Find where the given text appears and provide that cell's center as (x, y) coordinate. 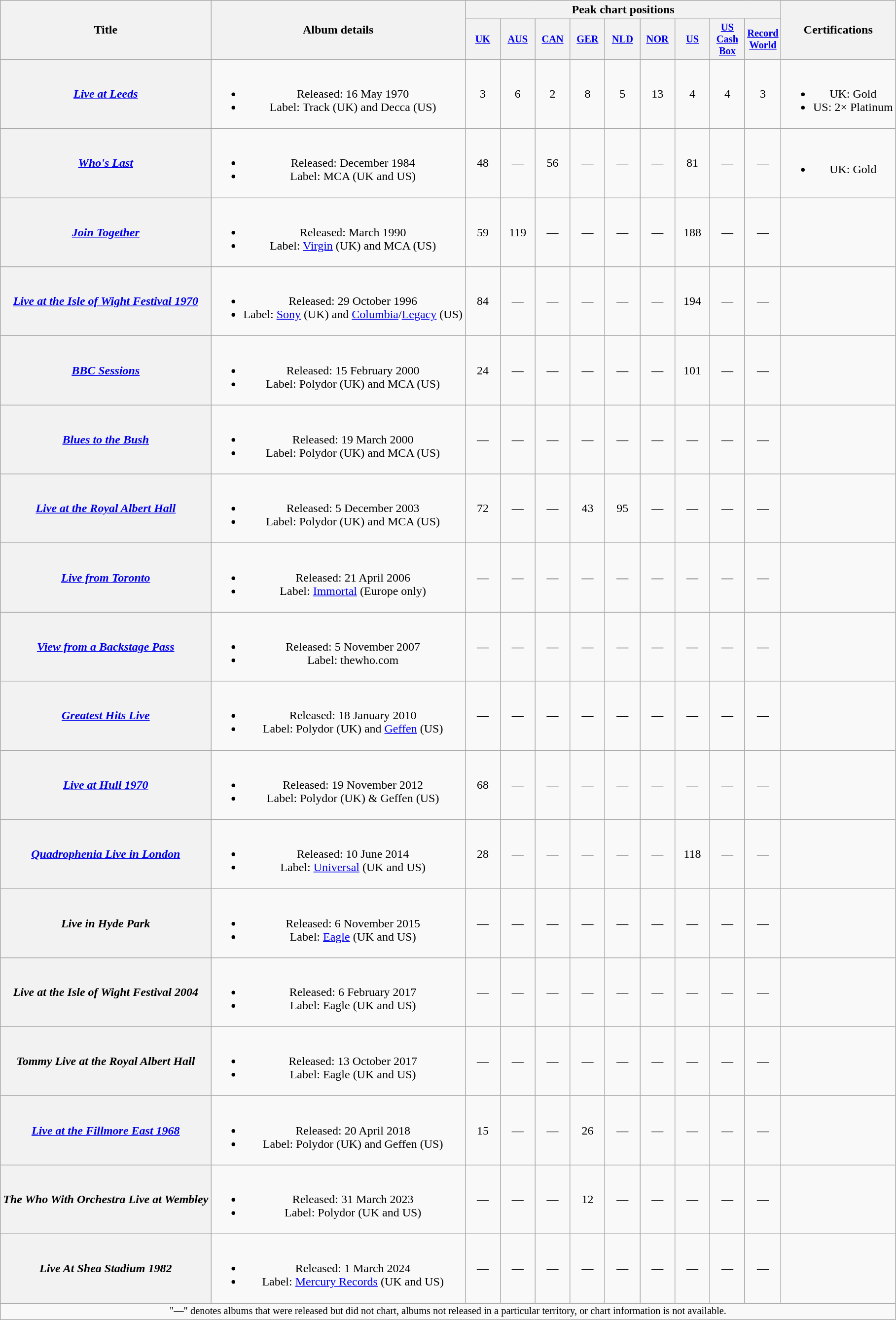
12 (588, 1199)
Album details (338, 30)
Released: 6 November 2015Label: Eagle (UK and US) (338, 923)
Released: 20 April 2018Label: Polydor (UK) and Geffen (US) (338, 1130)
Live At Shea Stadium 1982 (106, 1269)
Released: 29 October 1996Label: Sony (UK) and Columbia/Legacy (US) (338, 301)
43 (588, 509)
81 (692, 163)
15 (483, 1130)
NLD (622, 39)
Released: 10 June 2014Label: Universal (UK and US) (338, 854)
Released: 15 February 2000Label: Polydor (UK) and MCA (US) (338, 370)
Released: 19 March 2000Label: Polydor (UK) and MCA (US) (338, 440)
Released: 19 November 2012Label: Polydor (UK) & Geffen (US) (338, 785)
8 (588, 94)
Live at Hull 1970 (106, 785)
Released: 5 December 2003Label: Polydor (UK) and MCA (US) (338, 509)
Live at the Fillmore East 1968 (106, 1130)
Title (106, 30)
2 (552, 94)
CAN (552, 39)
5 (622, 94)
26 (588, 1130)
194 (692, 301)
BBC Sessions (106, 370)
View from a Backstage Pass (106, 647)
US Cash Box (727, 39)
Record World (762, 39)
Live at the Isle of Wight Festival 1970 (106, 301)
"—" denotes albums that were released but did not chart, albums not released in a particular territory, or chart information is not available. (448, 1312)
US (692, 39)
Live at the Royal Albert Hall (106, 509)
The Who With Orchestra Live at Wembley (106, 1199)
Certifications (838, 30)
28 (483, 854)
68 (483, 785)
Who's Last (106, 163)
Released: 18 January 2010Label: Polydor (UK) and Geffen (US) (338, 716)
UK: GoldUS: 2× Platinum (838, 94)
Released: 13 October 2017Label: Eagle (UK and US) (338, 1061)
118 (692, 854)
95 (622, 509)
Released: 1 March 2024Label: Mercury Records (UK and US) (338, 1269)
Live at the Isle of Wight Festival 2004 (106, 992)
Join Together (106, 232)
GER (588, 39)
Blues to the Bush (106, 440)
72 (483, 509)
Tommy Live at the Royal Albert Hall (106, 1061)
Released: 21 April 2006Label: Immortal (Europe only) (338, 578)
AUS (518, 39)
Released: 5 November 2007Label: thewho.com (338, 647)
48 (483, 163)
Peak chart positions (623, 10)
NOR (658, 39)
59 (483, 232)
Live at Leeds (106, 94)
Released: March 1990Label: Virgin (UK) and MCA (US) (338, 232)
13 (658, 94)
Quadrophenia Live in London (106, 854)
56 (552, 163)
119 (518, 232)
UK (483, 39)
101 (692, 370)
Live in Hyde Park (106, 923)
24 (483, 370)
Released: 16 May 1970Label: Track (UK) and Decca (US) (338, 94)
84 (483, 301)
Live from Toronto (106, 578)
Greatest Hits Live (106, 716)
188 (692, 232)
UK: Gold (838, 163)
Released: 6 February 2017Label: Eagle (UK and US) (338, 992)
Released: 31 March 2023Label: Polydor (UK and US) (338, 1199)
6 (518, 94)
Released: December 1984Label: MCA (UK and US) (338, 163)
